Output the (x, y) coordinate of the center of the cell containing the given text.  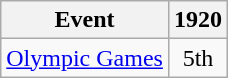
Event (85, 20)
Olympic Games (85, 58)
1920 (198, 20)
5th (198, 58)
